Return the [x, y] coordinate for the center point of the cell that contains the specified text.  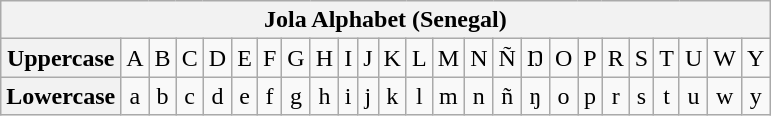
e [245, 96]
B [162, 58]
f [269, 96]
H [324, 58]
U [693, 58]
E [245, 58]
M [448, 58]
Lowercase [61, 96]
O [563, 58]
l [419, 96]
r [616, 96]
t [667, 96]
A [135, 58]
G [296, 58]
b [162, 96]
p [590, 96]
F [269, 58]
Jola Alphabet (Senegal) [386, 20]
ŋ [535, 96]
S [641, 58]
D [217, 58]
y [756, 96]
j [368, 96]
R [616, 58]
L [419, 58]
m [448, 96]
ñ [507, 96]
Uppercase [61, 58]
N [479, 58]
J [368, 58]
W [725, 58]
s [641, 96]
i [348, 96]
o [563, 96]
P [590, 58]
g [296, 96]
Ñ [507, 58]
C [190, 58]
h [324, 96]
n [479, 96]
Y [756, 58]
I [348, 58]
d [217, 96]
K [392, 58]
u [693, 96]
w [725, 96]
c [190, 96]
Ŋ [535, 58]
k [392, 96]
T [667, 58]
a [135, 96]
